For the text-containing cell, return its midpoint in (x, y) coordinate format. 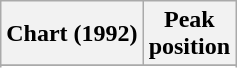
Chart (1992) (72, 34)
Peakposition (189, 34)
